Return the (x, y) coordinate for the center point of the cell that contains the specified text.  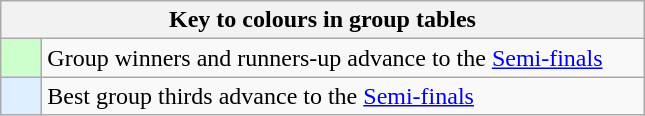
Key to colours in group tables (323, 20)
Best group thirds advance to the Semi-finals (343, 96)
Group winners and runners-up advance to the Semi-finals (343, 58)
